Output the (X, Y) coordinate of the center of the cell containing the given text.  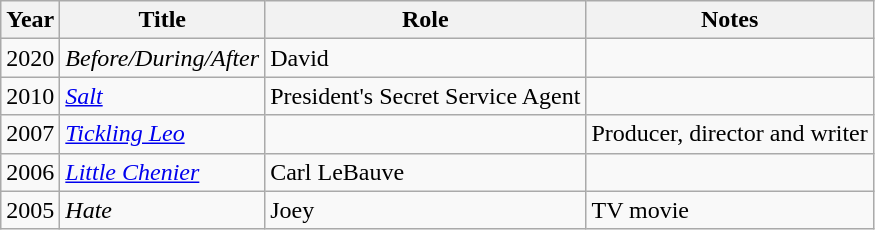
2007 (30, 134)
Hate (162, 210)
Producer, director and writer (730, 134)
Little Chenier (162, 172)
Tickling Leo (162, 134)
President's Secret Service Agent (426, 96)
Salt (162, 96)
Joey (426, 210)
2020 (30, 58)
David (426, 58)
Year (30, 20)
Before/During/After (162, 58)
2010 (30, 96)
Role (426, 20)
Carl LeBauve (426, 172)
2006 (30, 172)
2005 (30, 210)
Notes (730, 20)
Title (162, 20)
TV movie (730, 210)
